Provide the (x, y) coordinate of the cell's center where the given text is located.  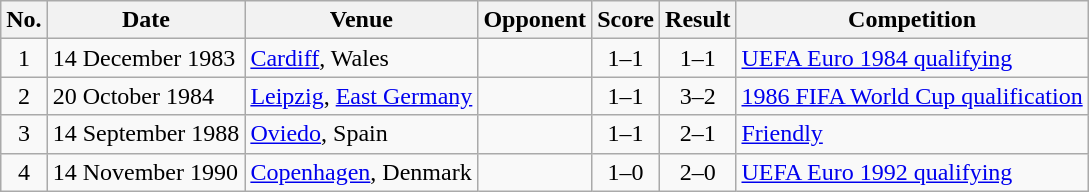
UEFA Euro 1992 qualifying (912, 172)
14 November 1990 (146, 172)
1 (24, 58)
2–1 (698, 134)
1986 FIFA World Cup qualification (912, 96)
3 (24, 134)
1–0 (626, 172)
Venue (362, 20)
2–0 (698, 172)
3–2 (698, 96)
Opponent (535, 20)
20 October 1984 (146, 96)
2 (24, 96)
14 September 1988 (146, 134)
Oviedo, Spain (362, 134)
Date (146, 20)
Friendly (912, 134)
14 December 1983 (146, 58)
Result (698, 20)
No. (24, 20)
UEFA Euro 1984 qualifying (912, 58)
Copenhagen, Denmark (362, 172)
Competition (912, 20)
4 (24, 172)
Cardiff, Wales (362, 58)
Score (626, 20)
Leipzig, East Germany (362, 96)
